Locate the cell with the specified text and output its [x, y] center coordinate. 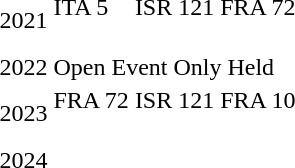
ISR 121 [174, 114]
FRA 72 [91, 114]
